Extract the (x, y) coordinate from the center of the cell holding the provided text.  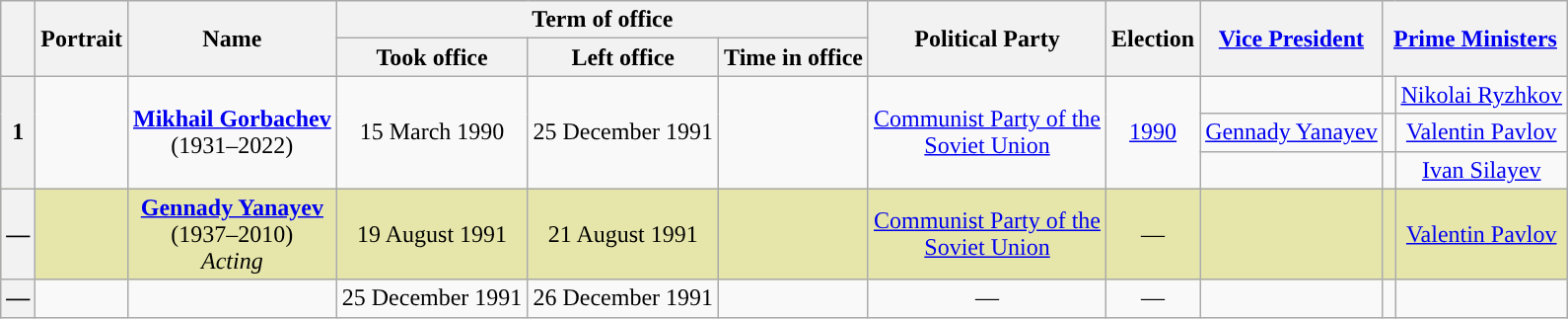
15 March 1990 (432, 132)
Term of office (602, 20)
Gennady Yanayev (1292, 132)
Name (232, 39)
Election (1154, 39)
21 August 1991 (623, 234)
Vice President (1292, 39)
26 December 1991 (623, 298)
Left office (623, 57)
Gennady Yanayev(1937–2010)Acting (232, 234)
Ivan Silayev (1481, 170)
Mikhail Gorbachev(1931–2022) (232, 132)
19 August 1991 (432, 234)
Political Party (986, 39)
Nikolai Ryzhkov (1481, 95)
1 (18, 132)
Took office (432, 57)
Prime Ministers (1475, 39)
Portrait (82, 39)
Time in office (794, 57)
1990 (1154, 132)
